Scan for the cell matching the given text and deliver its [x, y] coordinate at center. 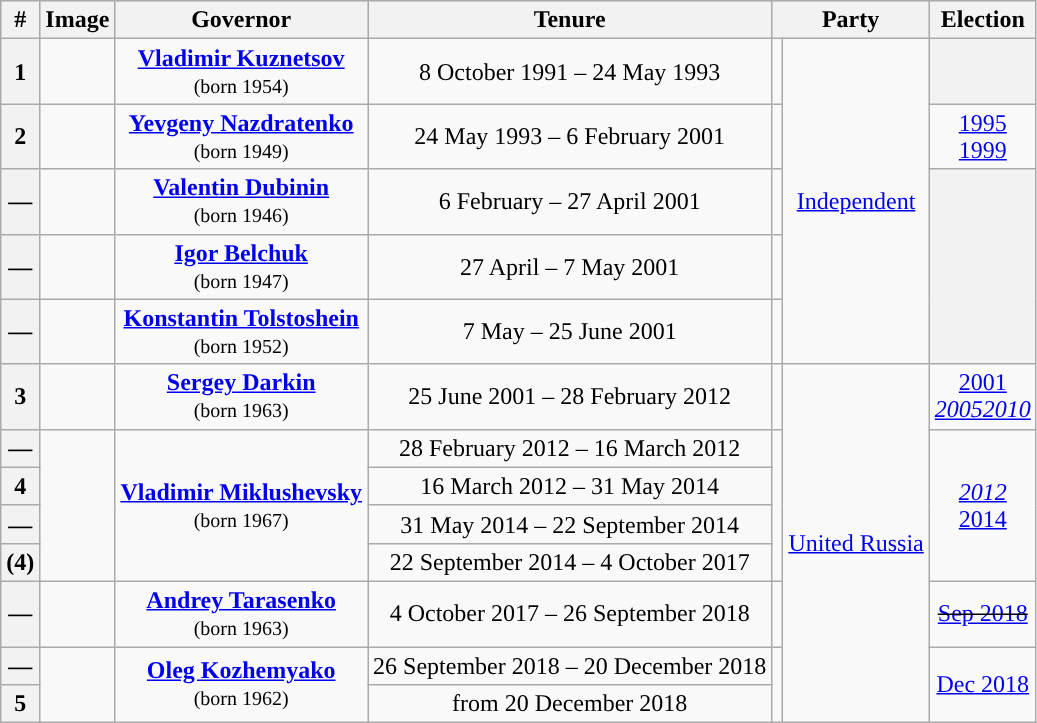
20122014 [982, 505]
27 April – 7 May 2001 [570, 266]
Andrey Tarasenko(born 1963) [242, 614]
from 20 December 2018 [570, 704]
Igor Belchuk(born 1947) [242, 266]
Election [982, 20]
28 February 2012 – 16 March 2012 [570, 448]
22 September 2014 – 4 October 2017 [570, 562]
5 [20, 704]
Sep 2018 [982, 614]
16 March 2012 – 31 May 2014 [570, 486]
Vladimir Kuznetsov(born 1954) [242, 72]
24 May 1993 – 6 February 2001 [570, 136]
25 June 2001 – 28 February 2012 [570, 396]
Vladimir Miklushevsky(born 1967) [242, 505]
Oleg Kozhemyako(born 1962) [242, 684]
Sergey Darkin(born 1963) [242, 396]
Governor [242, 20]
8 October 1991 – 24 May 1993 [570, 72]
(4) [20, 562]
31 May 2014 – 22 September 2014 [570, 524]
26 September 2018 – 20 December 2018 [570, 665]
# [20, 20]
7 May – 25 June 2001 [570, 332]
Yevgeny Nazdratenko(born 1949) [242, 136]
Independent [856, 202]
6 February – 27 April 2001 [570, 202]
United Russia [856, 543]
4 October 2017 – 26 September 2018 [570, 614]
200120052010 [982, 396]
2 [20, 136]
3 [20, 396]
Valentin Dubinin(born 1946) [242, 202]
4 [20, 486]
Party [850, 20]
1 [20, 72]
Image [78, 20]
Konstantin Tolstoshein(born 1952) [242, 332]
Tenure [570, 20]
Dec 2018 [982, 684]
19951999 [982, 136]
